For the text-containing cell, return its midpoint in (X, Y) coordinate format. 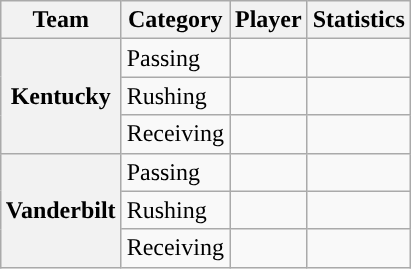
Team (60, 20)
Vanderbilt (60, 210)
Kentucky (60, 96)
Player (269, 20)
Category (175, 20)
Statistics (358, 20)
